For the text-containing cell, return its midpoint in (x, y) coordinate format. 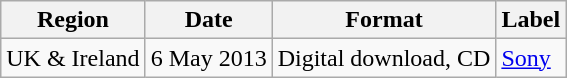
Label (531, 20)
Region (73, 20)
Sony (531, 58)
Date (208, 20)
UK & Ireland (73, 58)
Format (384, 20)
Digital download, CD (384, 58)
6 May 2013 (208, 58)
